Output the (X, Y) coordinate of the center of the cell containing the given text.  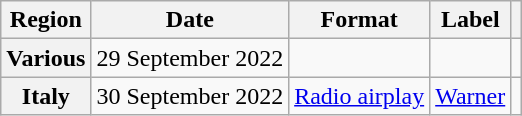
29 September 2022 (190, 58)
Warner (470, 96)
Radio airplay (360, 96)
Italy (46, 96)
Region (46, 20)
30 September 2022 (190, 96)
Various (46, 58)
Date (190, 20)
Label (470, 20)
Format (360, 20)
